Locate the cell with the specified text and output its (x, y) center coordinate. 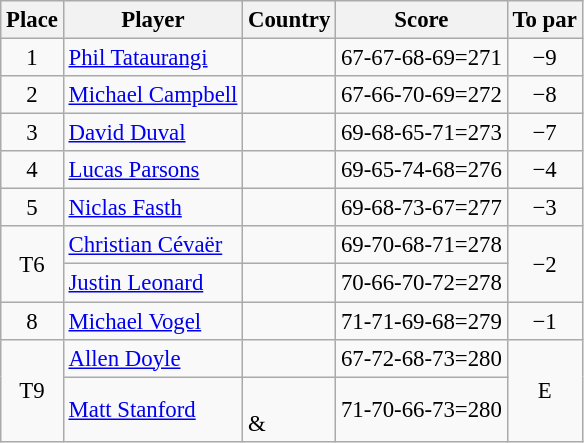
Christian Cévaër (153, 245)
−9 (544, 58)
& (290, 410)
67-72-68-73=280 (422, 358)
1 (32, 58)
Score (422, 20)
Niclas Fasth (153, 208)
69-68-73-67=277 (422, 208)
Lucas Parsons (153, 170)
2 (32, 95)
71-70-66-73=280 (422, 410)
Place (32, 20)
−7 (544, 133)
70-66-70-72=278 (422, 283)
69-68-65-71=273 (422, 133)
Justin Leonard (153, 283)
8 (32, 321)
67-66-70-69=272 (422, 95)
−3 (544, 208)
T9 (32, 390)
E (544, 390)
69-70-68-71=278 (422, 245)
Michael Campbell (153, 95)
−2 (544, 264)
Michael Vogel (153, 321)
69-65-74-68=276 (422, 170)
71-71-69-68=279 (422, 321)
−8 (544, 95)
Matt Stanford (153, 410)
−4 (544, 170)
Phil Tataurangi (153, 58)
Country (290, 20)
67-67-68-69=271 (422, 58)
4 (32, 170)
T6 (32, 264)
Player (153, 20)
David Duval (153, 133)
To par (544, 20)
Allen Doyle (153, 358)
5 (32, 208)
−1 (544, 321)
3 (32, 133)
